Locate the cell with the specified text and output its (x, y) center coordinate. 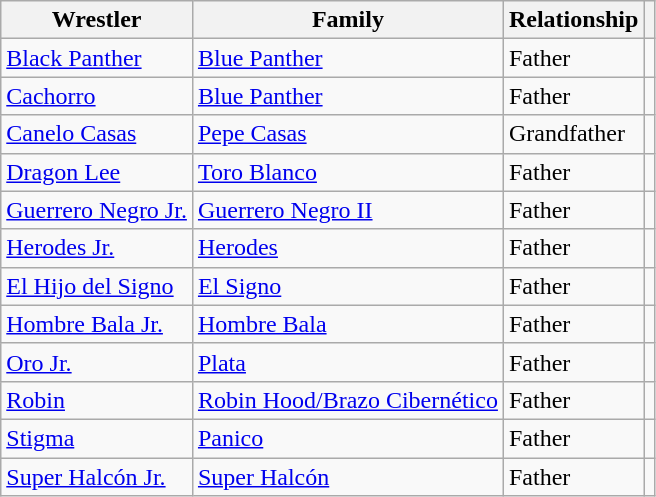
Wrestler (97, 20)
Grandfather (573, 134)
El Hijo del Signo (97, 286)
Cachorro (97, 96)
Oro Jr. (97, 362)
Super Halcón (348, 477)
Hombre Bala (348, 324)
Panico (348, 438)
Dragon Lee (97, 172)
Stigma (97, 438)
Toro Blanco (348, 172)
El Signo (348, 286)
Herodes (348, 248)
Family (348, 20)
Guerrero Negro Jr. (97, 210)
Black Panther (97, 58)
Robin Hood/Brazo Cibernético (348, 400)
Plata (348, 362)
Robin (97, 400)
Canelo Casas (97, 134)
Relationship (573, 20)
Hombre Bala Jr. (97, 324)
Super Halcón Jr. (97, 477)
Herodes Jr. (97, 248)
Guerrero Negro II (348, 210)
Pepe Casas (348, 134)
